Locate the cell with the specified text and output its [X, Y] center coordinate. 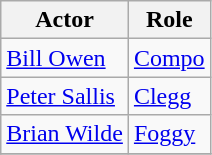
Role [169, 20]
Foggy [169, 134]
Brian Wilde [65, 134]
Actor [65, 20]
Clegg [169, 96]
Bill Owen [65, 58]
Compo [169, 58]
Peter Sallis [65, 96]
